Identify which cell holds the provided text, then report its (X, Y) central coordinate. 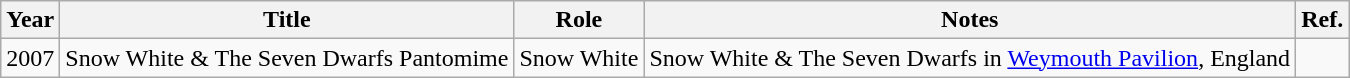
Role (579, 20)
Title (287, 20)
Snow White & The Seven Dwarfs Pantomime (287, 58)
Ref. (1322, 20)
Year (30, 20)
Snow White (579, 58)
2007 (30, 58)
Snow White & The Seven Dwarfs in Weymouth Pavilion, England (970, 58)
Notes (970, 20)
